Locate the cell with the specified text and output its [x, y] center coordinate. 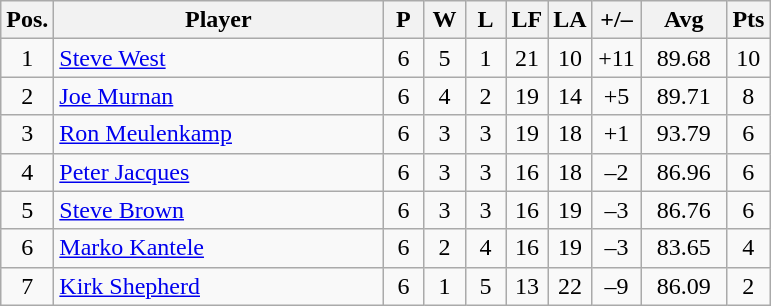
+/– [616, 20]
89.68 [684, 58]
W [444, 20]
8 [748, 96]
86.96 [684, 172]
93.79 [684, 134]
86.09 [684, 286]
86.76 [684, 210]
Player [218, 20]
14 [570, 96]
Ron Meulenkamp [218, 134]
–9 [616, 286]
Joe Murnan [218, 96]
83.65 [684, 248]
P [404, 20]
22 [570, 286]
21 [527, 58]
+5 [616, 96]
LF [527, 20]
Kirk Shepherd [218, 286]
Peter Jacques [218, 172]
L [486, 20]
Steve West [218, 58]
–2 [616, 172]
+1 [616, 134]
13 [527, 286]
+11 [616, 58]
Steve Brown [218, 210]
89.71 [684, 96]
LA [570, 20]
Pos. [28, 20]
7 [28, 286]
Avg [684, 20]
Pts [748, 20]
Marko Kantele [218, 248]
